For the text-containing cell, return its midpoint in [x, y] coordinate format. 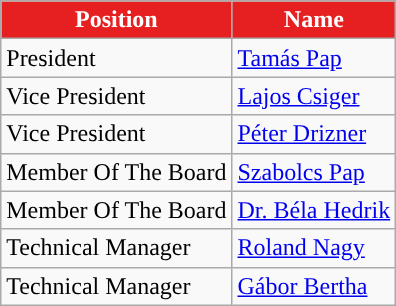
Lajos Csiger [314, 96]
Péter Drizner [314, 134]
Roland Nagy [314, 248]
Dr. Béla Hedrik [314, 210]
Position [116, 20]
Szabolcs Pap [314, 172]
Tamás Pap [314, 58]
Gábor Bertha [314, 286]
President [116, 58]
Name [314, 20]
